Return [X, Y] of the center of cell containing provided text 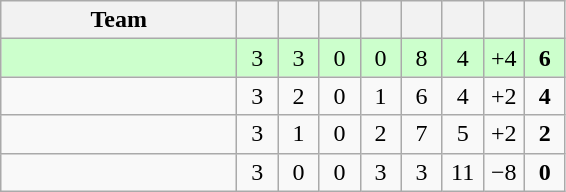
8 [422, 58]
11 [462, 172]
7 [422, 134]
Team [119, 20]
5 [462, 134]
+4 [504, 58]
−8 [504, 172]
